Find where the given text appears and provide that cell's center as (x, y) coordinate. 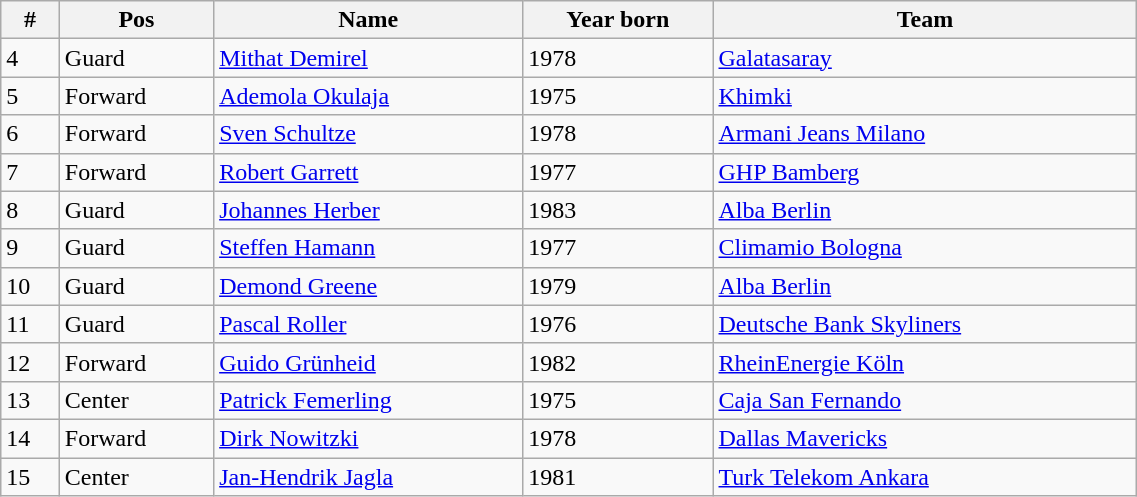
GHP Bamberg (925, 172)
13 (30, 400)
Mithat Demirel (368, 58)
4 (30, 58)
Robert Garrett (368, 172)
5 (30, 96)
Team (925, 20)
8 (30, 210)
1982 (618, 362)
Dirk Nowitzki (368, 438)
11 (30, 324)
Year born (618, 20)
12 (30, 362)
# (30, 20)
Turk Telekom Ankara (925, 477)
Caja San Fernando (925, 400)
9 (30, 248)
Climamio Bologna (925, 248)
1981 (618, 477)
Ademola Okulaja (368, 96)
Patrick Femerling (368, 400)
Demond Greene (368, 286)
1979 (618, 286)
1976 (618, 324)
Johannes Herber (368, 210)
1983 (618, 210)
Jan-Hendrik Jagla (368, 477)
Name (368, 20)
Armani Jeans Milano (925, 134)
Guido Grünheid (368, 362)
6 (30, 134)
Dallas Mavericks (925, 438)
14 (30, 438)
Khimki (925, 96)
RheinEnergie Köln (925, 362)
Deutsche Bank Skyliners (925, 324)
Steffen Hamann (368, 248)
Pos (136, 20)
15 (30, 477)
Sven Schultze (368, 134)
Galatasaray (925, 58)
10 (30, 286)
Pascal Roller (368, 324)
7 (30, 172)
